Extract the [x, y] coordinate from the center of the cell holding the provided text.  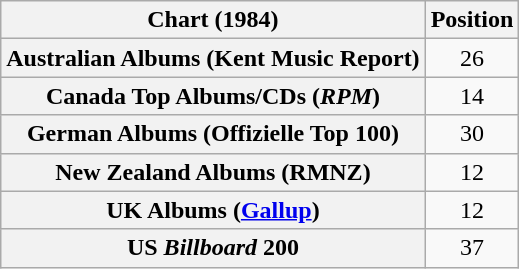
30 [472, 134]
Position [472, 20]
New Zealand Albums (RMNZ) [213, 172]
26 [472, 58]
Canada Top Albums/CDs (RPM) [213, 96]
UK Albums (Gallup) [213, 210]
Chart (1984) [213, 20]
Australian Albums (Kent Music Report) [213, 58]
37 [472, 248]
US Billboard 200 [213, 248]
German Albums (Offizielle Top 100) [213, 134]
14 [472, 96]
